Identify which cell holds the provided text, then report its [X, Y] central coordinate. 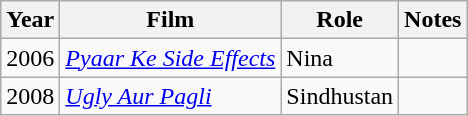
Ugly Aur Pagli [170, 96]
2006 [30, 58]
Notes [433, 20]
Pyaar Ke Side Effects [170, 58]
Year [30, 20]
Nina [340, 58]
2008 [30, 96]
Role [340, 20]
Film [170, 20]
Sindhustan [340, 96]
